Find where the given text appears and provide that cell's center as [x, y] coordinate. 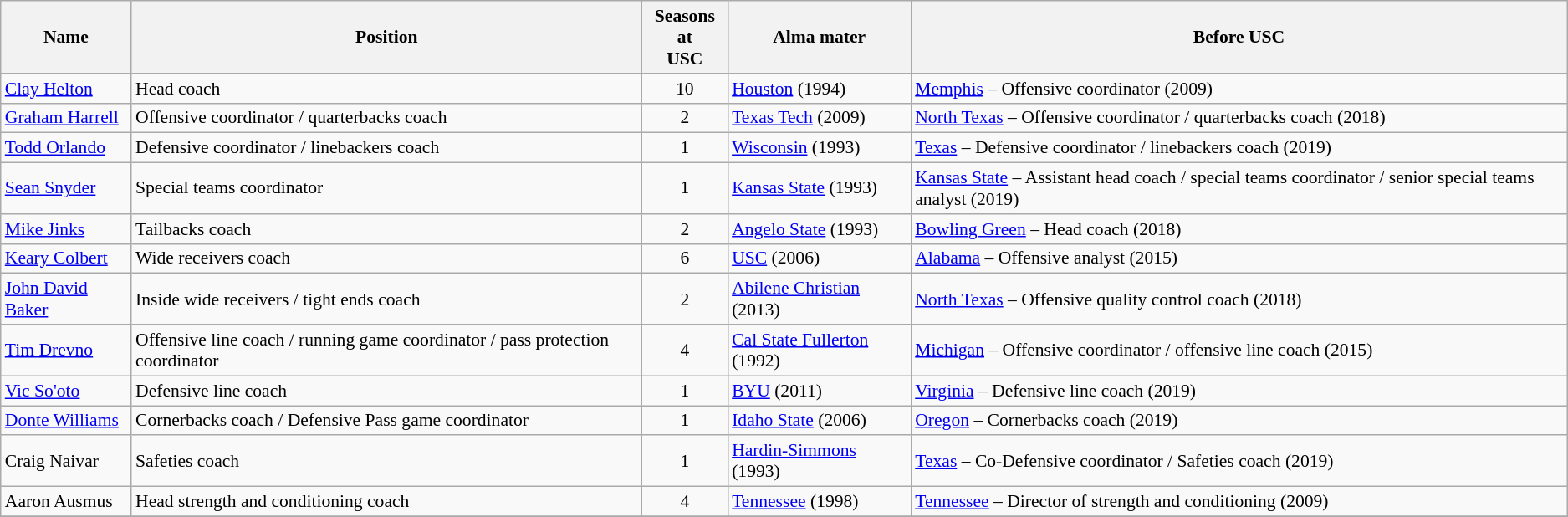
Hardin-Simmons (1993) [820, 462]
Texas – Co-Defensive coordinator / Safeties coach (2019) [1239, 462]
Name [66, 37]
Keary Colbert [66, 258]
Inside wide receivers / tight ends coach [386, 299]
6 [686, 258]
Special teams coordinator [386, 189]
Defensive line coach [386, 391]
Clay Helton [66, 89]
USC (2006) [820, 258]
John David Baker [66, 299]
Tennessee (1998) [820, 502]
BYU (2011) [820, 391]
Craig Naivar [66, 462]
Cal State Fullerton (1992) [820, 350]
Alabama – Offensive analyst (2015) [1239, 258]
Tennessee – Director of strength and conditioning (2009) [1239, 502]
Defensive coordinator / linebackers coach [386, 148]
Head strength and conditioning coach [386, 502]
Kansas State – Assistant head coach / special teams coordinator / senior special teams analyst (2019) [1239, 189]
North Texas – Offensive quality control coach (2018) [1239, 299]
Kansas State (1993) [820, 189]
Donte Williams [66, 421]
Sean Snyder [66, 189]
10 [686, 89]
Cornerbacks coach / Defensive Pass game coordinator [386, 421]
Wisconsin (1993) [820, 148]
Graham Harrell [66, 118]
Aaron Ausmus [66, 502]
Vic So'oto [66, 391]
North Texas – Offensive coordinator / quarterbacks coach (2018) [1239, 118]
Texas Tech (2009) [820, 118]
Wide receivers coach [386, 258]
Oregon – Cornerbacks coach (2019) [1239, 421]
Safeties coach [386, 462]
Seasons atUSC [686, 37]
Head coach [386, 89]
Alma mater [820, 37]
Offensive coordinator / quarterbacks coach [386, 118]
Position [386, 37]
Bowling Green – Head coach (2018) [1239, 229]
Virginia – Defensive line coach (2019) [1239, 391]
Before USC [1239, 37]
Offensive line coach / running game coordinator / pass protection coordinator [386, 350]
Houston (1994) [820, 89]
Angelo State (1993) [820, 229]
Tailbacks coach [386, 229]
Todd Orlando [66, 148]
Memphis – Offensive coordinator (2009) [1239, 89]
Mike Jinks [66, 229]
Abilene Christian (2013) [820, 299]
Texas – Defensive coordinator / linebackers coach (2019) [1239, 148]
Idaho State (2006) [820, 421]
Tim Drevno [66, 350]
Michigan – Offensive coordinator / offensive line coach (2015) [1239, 350]
